Find where the given text appears and provide that cell's center as [X, Y] coordinate. 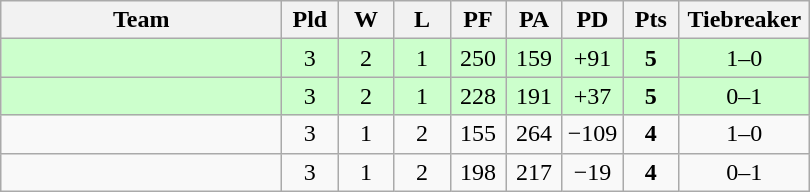
Team [142, 20]
+37 [592, 96]
Pts [651, 20]
PF [478, 20]
217 [534, 172]
Tiebreaker [744, 20]
PA [534, 20]
+91 [592, 58]
−109 [592, 134]
−19 [592, 172]
250 [478, 58]
159 [534, 58]
W [366, 20]
228 [478, 96]
PD [592, 20]
198 [478, 172]
Pld [310, 20]
264 [534, 134]
191 [534, 96]
L [422, 20]
155 [478, 134]
